Search for the cell housing the specified text and yield its [x, y] center coordinate. 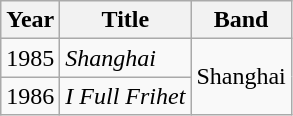
Year [30, 20]
1986 [30, 96]
Band [241, 20]
I Full Frihet [126, 96]
1985 [30, 58]
Title [126, 20]
